Find where the given text appears and provide that cell's center as (x, y) coordinate. 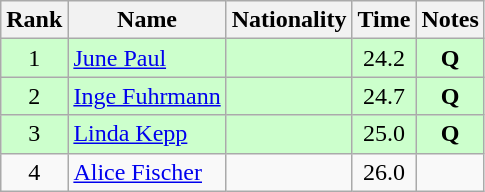
Nationality (289, 20)
Linda Kepp (147, 134)
25.0 (384, 134)
24.2 (384, 58)
1 (34, 58)
2 (34, 96)
Notes (450, 20)
Inge Fuhrmann (147, 96)
4 (34, 172)
Time (384, 20)
Name (147, 20)
24.7 (384, 96)
3 (34, 134)
26.0 (384, 172)
June Paul (147, 58)
Rank (34, 20)
Alice Fischer (147, 172)
